Provide the (X, Y) coordinate of the cell's center where the given text is located.  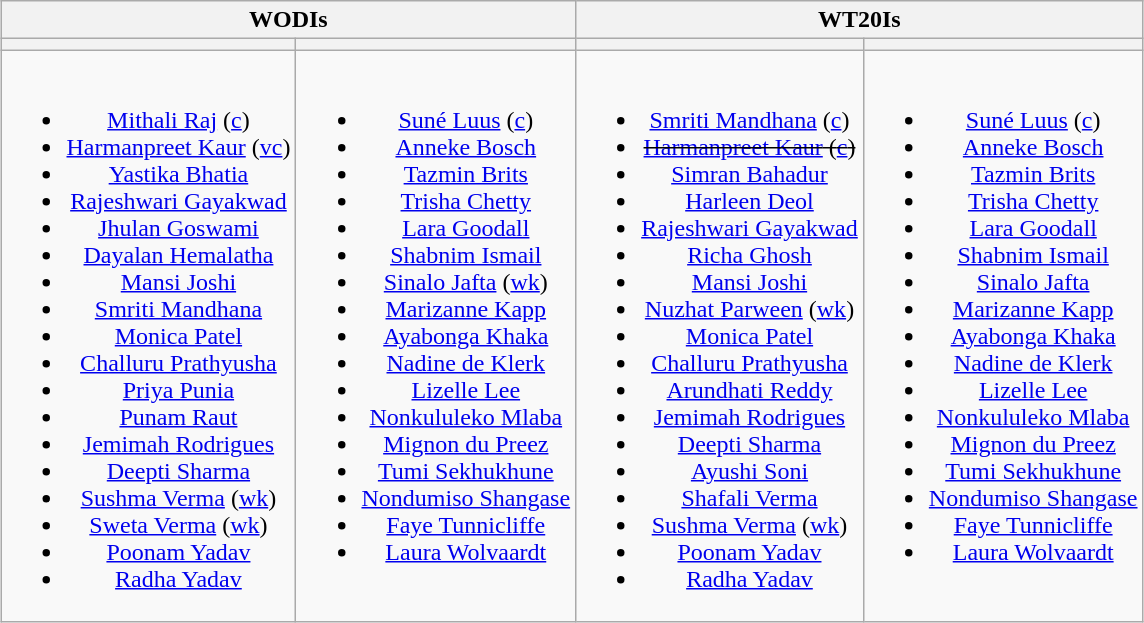
WODIs (288, 20)
WT20Is (860, 20)
